Scan for the cell matching the given text and deliver its [X, Y] coordinate at center. 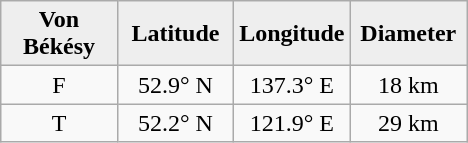
Longitude [292, 34]
Latitude [175, 34]
VonBékésy [59, 34]
137.3° E [292, 85]
F [59, 85]
29 km [408, 123]
121.9° E [292, 123]
18 km [408, 85]
Diameter [408, 34]
52.2° N [175, 123]
T [59, 123]
52.9° N [175, 85]
